Scan for the cell matching the given text and deliver its (x, y) coordinate at center. 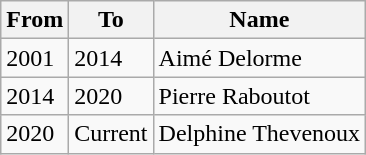
Current (111, 134)
Name (260, 20)
2001 (35, 58)
Delphine Thevenoux (260, 134)
From (35, 20)
Pierre Raboutot (260, 96)
Aimé Delorme (260, 58)
To (111, 20)
